Capture the cell that displays the provided text and extract its [x, y] central coordinate. 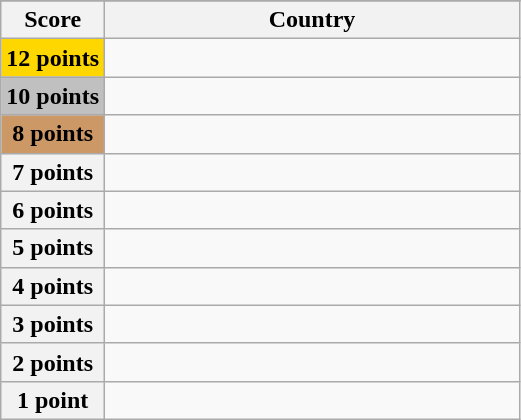
Score [53, 20]
6 points [53, 210]
4 points [53, 286]
12 points [53, 58]
5 points [53, 248]
Country [312, 20]
7 points [53, 172]
8 points [53, 134]
10 points [53, 96]
1 point [53, 400]
2 points [53, 362]
3 points [53, 324]
